Output the (X, Y) coordinate of the center of the cell containing the given text.  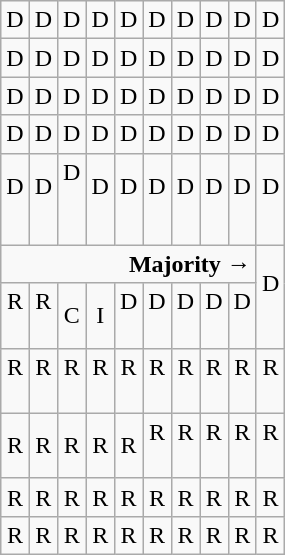
Majority → (129, 264)
C (72, 316)
I (100, 316)
